Return [X, Y] of the center of cell containing provided text 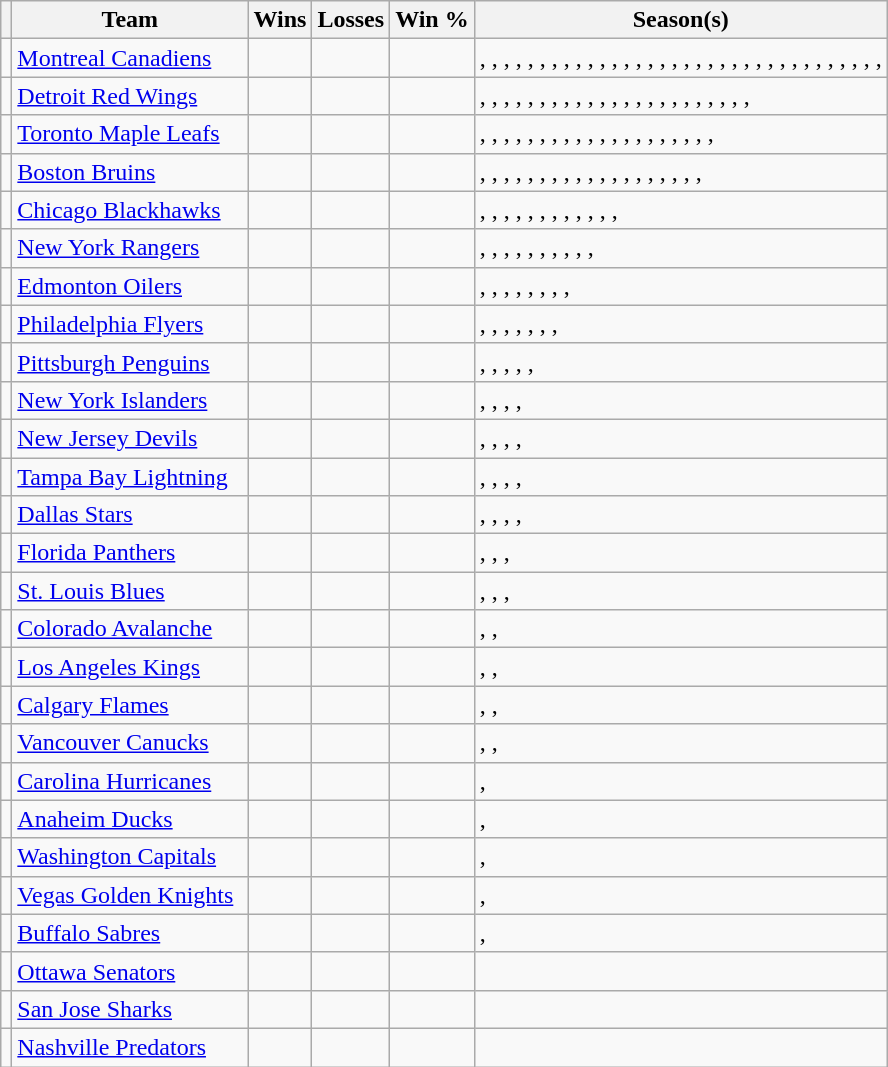
San Jose Sharks [130, 1009]
, , , , , , , , , , , , , , , , , , , , [680, 134]
Buffalo Sabres [130, 933]
Anaheim Ducks [130, 819]
Florida Panthers [130, 553]
Carolina Hurricanes [130, 781]
, , , , , , , , , , , , , , , , , , , , , , , [680, 96]
, , , , , [680, 362]
, , , , , , , [680, 324]
Team [130, 20]
Losses [351, 20]
Colorado Avalanche [130, 629]
Vegas Golden Knights [130, 895]
Vancouver Canucks [130, 743]
New Jersey Devils [130, 438]
Detroit Red Wings [130, 96]
, , , , , , , , , , , , [680, 210]
Philadelphia Flyers [130, 324]
Boston Bruins [130, 172]
Dallas Stars [130, 515]
Calgary Flames [130, 705]
Wins [280, 20]
Pittsburgh Penguins [130, 362]
Ottawa Senators [130, 971]
, , , , , , , , , , , , , , , , , , , [680, 172]
, , , , , , , , , , , , , , , , , , , , , , , , , , , , , , , , , , [680, 58]
Montreal Canadiens [130, 58]
Season(s) [680, 20]
, , , , , , , , [680, 286]
Toronto Maple Leafs [130, 134]
Edmonton Oilers [130, 286]
Washington Capitals [130, 857]
St. Louis Blues [130, 591]
Nashville Predators [130, 1047]
New York Islanders [130, 400]
Los Angeles Kings [130, 667]
Win % [432, 20]
New York Rangers [130, 248]
, , , , , , , , , , [680, 248]
Tampa Bay Lightning [130, 477]
Chicago Blackhawks [130, 210]
